Search for the cell housing the specified text and yield its (X, Y) center coordinate. 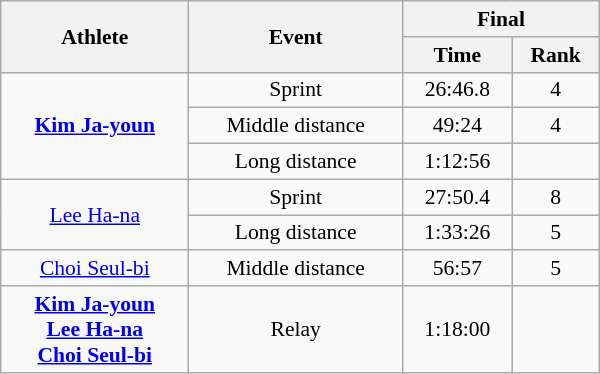
1:18:00 (458, 330)
Relay (296, 330)
8 (556, 197)
Kim Ja-youn Lee Ha-na Choi Seul-bi (95, 330)
Choi Seul-bi (95, 269)
1:33:26 (458, 233)
Kim Ja-youn (95, 126)
49:24 (458, 126)
Rank (556, 55)
Event (296, 36)
1:12:56 (458, 162)
27:50.4 (458, 197)
Time (458, 55)
Athlete (95, 36)
56:57 (458, 269)
26:46.8 (458, 90)
Lee Ha-na (95, 214)
Final (502, 19)
